Detect which cell encompasses the target text, then output its (X, Y) center coordinate. 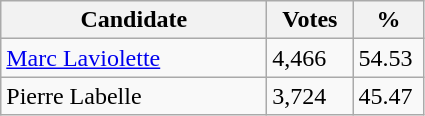
Pierre Labelle (134, 96)
45.47 (388, 96)
4,466 (310, 58)
Candidate (134, 20)
% (388, 20)
Votes (310, 20)
Marc Laviolette (134, 58)
3,724 (310, 96)
54.53 (388, 58)
